Provide the [X, Y] coordinate of the cell's center where the given text is located.  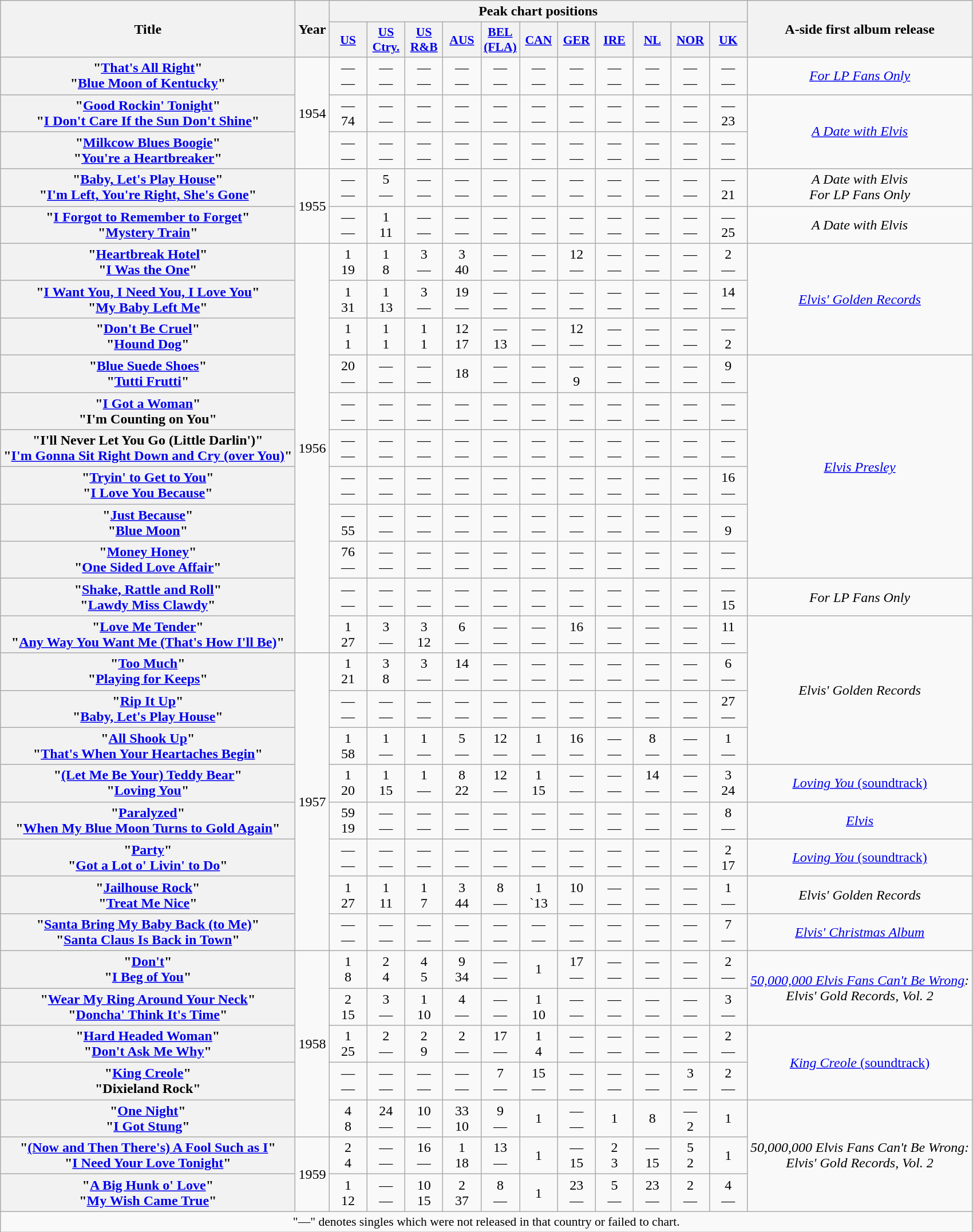
312 [424, 634]
UK [728, 40]
"Paralyzed""When My Blue Moon Turns to Gold Again" [148, 821]
A-side first album release [860, 29]
"Wear My Ring Around Your Neck""Doncha' Think It's Time" [148, 1006]
237 [462, 1193]
NL [652, 40]
38 [386, 672]
324 [728, 783]
Elvis' Christmas Album [860, 932]
112 [348, 1193]
"Milkcow Blues Boogie""You're a Heartbreaker" [148, 150]
"Shake, Rattle and Roll""Lawdy Miss Clawdy" [148, 597]
3310 [462, 1118]
King Creole (soundtrack) [860, 1063]
131 [348, 299]
CAN [539, 40]
USCtry. [386, 40]
1957 [313, 802]
US [348, 40]
1958 [313, 1044]
822 [462, 783]
45 [424, 969]
Title [148, 29]
1`13 [539, 895]
19— [462, 299]
—55 [348, 523]
27— [728, 708]
"Jailhouse Rock""Treat Me Nice" [148, 895]
1955 [313, 206]
"Party""Got a Lot o' Livin' to Do" [148, 857]
121 [348, 672]
"(Let Me Be Your) Teddy Bear""Loving You" [148, 783]
A Date with ElvisFor LP Fans Only [860, 188]
AUS [462, 40]
76— [348, 560]
1959 [313, 1174]
"I Want You, I Need You, I Love You""My Baby Left Me" [148, 299]
120 [348, 783]
158 [348, 746]
NOR [690, 40]
215 [348, 1006]
5919 [348, 821]
"Blue Suede Shoes""Tutti Frutti" [148, 373]
"Money Honey""One Sided Love Affair" [148, 560]
"Don't Be Cruel""Hound Dog" [148, 336]
"Don't""I Beg of You" [148, 969]
11— [728, 634]
IRE [614, 40]
1956 [313, 448]
125 [348, 1044]
GER [576, 40]
Elvis [860, 821]
"—" denotes singles which were not released in that country or failed to chart. [486, 1222]
"Heartbreak Hotel""I Was the One" [148, 262]
119 [348, 262]
15— [539, 1082]
52 [690, 1156]
29 [424, 1044]
"All Shook Up""That's When Your Heartaches Begin" [148, 746]
17 [424, 895]
"Hard Headed Woman""Don't Ask Me Why" [148, 1044]
—13 [500, 336]
USR&B [424, 40]
—23 [728, 113]
"One Night""I Got Stung" [148, 1118]
23 [614, 1156]
"Rip It Up""Baby, Let's Play House" [148, 708]
217 [728, 857]
8 [652, 1118]
—21 [728, 188]
"I'll Never Let You Go (Little Darlin')""I'm Gonna Sit Right Down and Cry (over You)" [148, 449]
24— [386, 1118]
Peak chart positions [538, 11]
1954 [313, 113]
"Good Rockin' Tonight""I Don't Care If the Sun Don't Shine" [148, 113]
344 [462, 895]
20— [348, 373]
"Love Me Tender""Any Way You Want Me (That's How I'll Be)" [148, 634]
"Just Because""Blue Moon" [148, 523]
118 [462, 1156]
"That's All Right""Blue Moon of Kentucky" [148, 76]
1217 [462, 336]
"I Got a Woman""I'm Counting on You" [148, 411]
"Baby, Let's Play House""I'm Left, You're Right, She's Gone" [148, 188]
"Santa Bring My Baby Back (to Me)""Santa Claus Is Back in Town" [148, 932]
934 [462, 969]
—25 [728, 224]
—74 [348, 113]
BEL(FLA) [500, 40]
"King Creole""Dixieland Rock" [148, 1082]
"I Forgot to Remember to Forget""Mystery Train" [148, 224]
340 [462, 262]
Year [313, 29]
113 [386, 299]
14 [539, 1044]
"Too Much""Playing for Keeps" [148, 672]
"(Now and Then There's) A Fool Such as I""I Need Your Love Tonight" [148, 1156]
13— [500, 1156]
"Tryin' to Get to You""I Love You Because" [148, 485]
"A Big Hunk o' Love""My Wish Came True" [148, 1193]
48 [348, 1118]
Elvis Presley [860, 466]
1015 [424, 1193]
